Pinpoint the cell where the given text exists, returning its [x, y] midpoint coordinate. 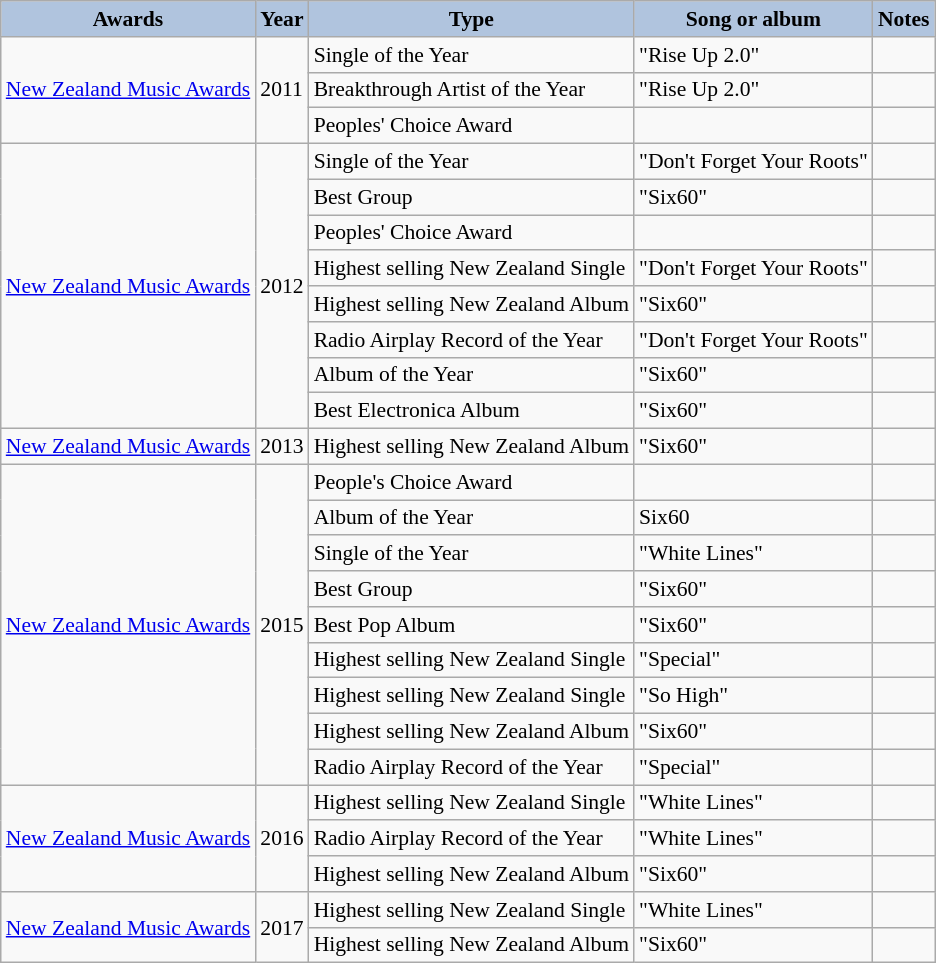
Song or album [754, 19]
2012 [282, 286]
2016 [282, 838]
Six60 [754, 518]
People's Choice Award [472, 482]
2017 [282, 928]
2011 [282, 90]
Year [282, 19]
Best Electronica Album [472, 411]
Type [472, 19]
Breakthrough Artist of the Year [472, 90]
2015 [282, 624]
Notes [904, 19]
Awards [128, 19]
Best Pop Album [472, 625]
2013 [282, 447]
"So High" [754, 696]
